From the cell containing the given text, extract its center point as [X, Y] coordinate. 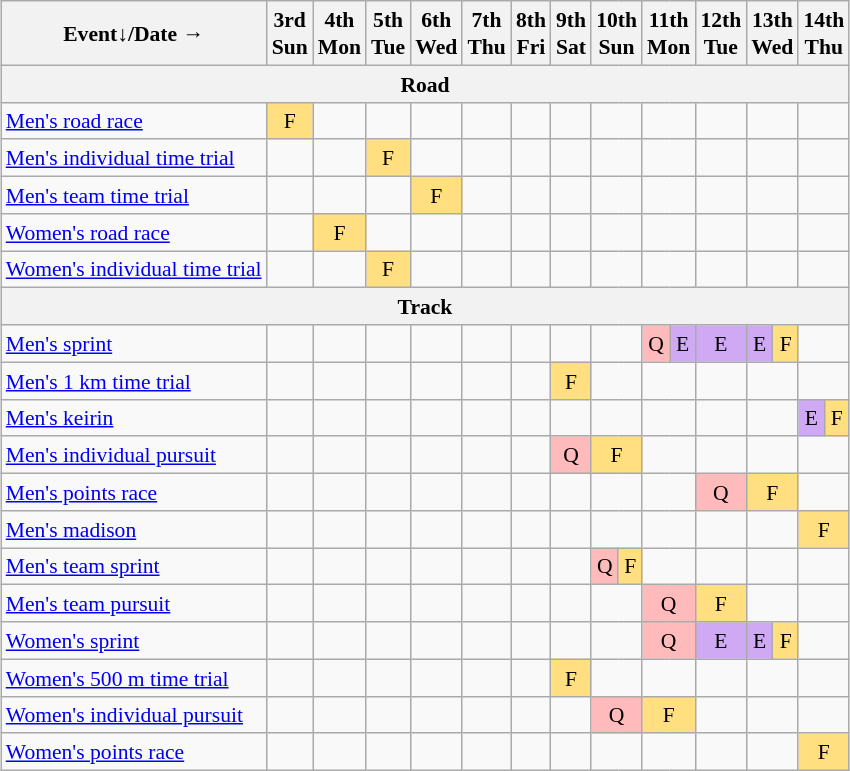
9thSat [571, 33]
4thMon [340, 33]
Men's keirin [134, 418]
Men's individual pursuit [134, 454]
10thSun [616, 33]
8thFri [531, 33]
Women's individual pursuit [134, 714]
5thTue [388, 33]
Women's 500 m time trial [134, 678]
11thMon [668, 33]
Men's team time trial [134, 194]
14thThu [824, 33]
Men's madison [134, 528]
6thWed [436, 33]
Men's road race [134, 120]
Women's sprint [134, 640]
Track [426, 306]
Road [426, 84]
12thTue [720, 33]
Men's sprint [134, 344]
Men's individual time trial [134, 158]
13thWed [772, 33]
3rdSun [290, 33]
Men's team pursuit [134, 604]
Men's points race [134, 492]
Women's points race [134, 752]
7thThu [486, 33]
Event↓/Date → [134, 33]
Men's 1 km time trial [134, 380]
Men's team sprint [134, 566]
Women's road race [134, 232]
Women's individual time trial [134, 268]
